Locate the cell with the specified text and output its [x, y] center coordinate. 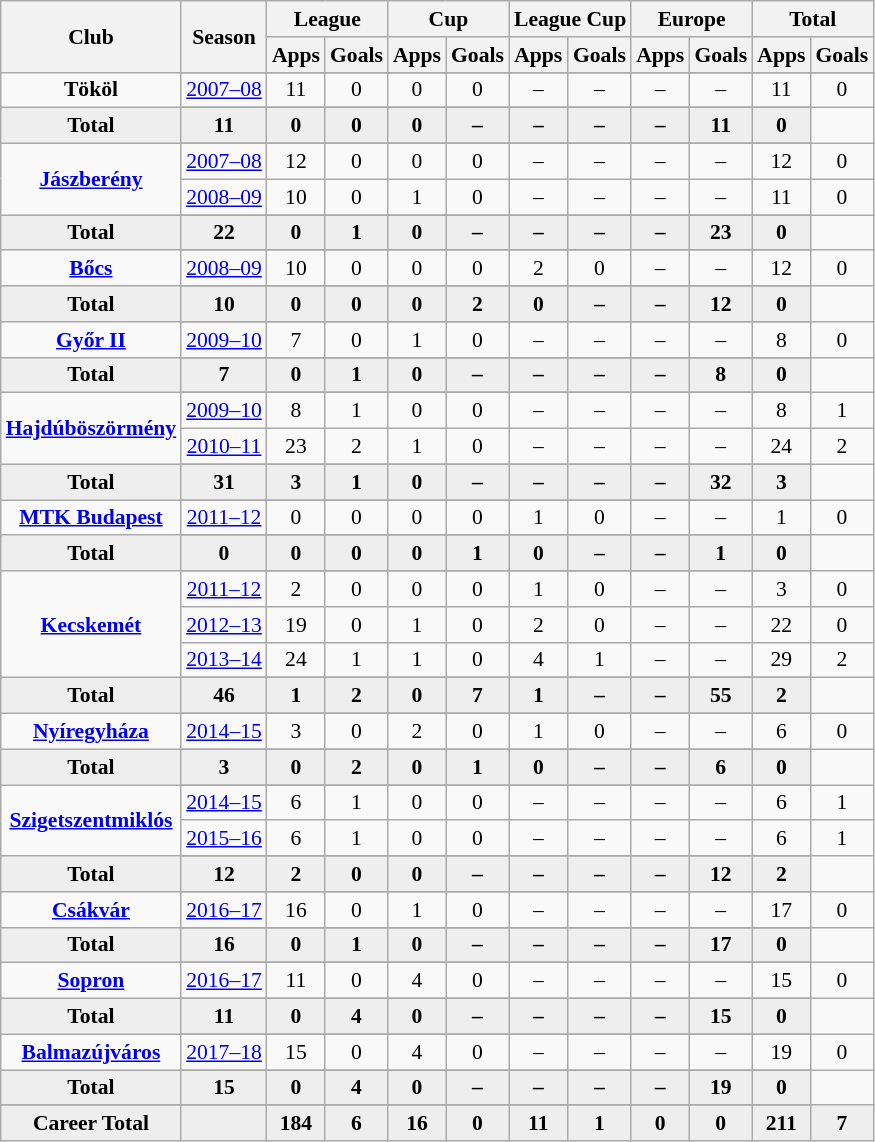
Hajdúböszörmény [91, 428]
Tököl [91, 90]
Jászberény [91, 180]
2015–16 [224, 839]
2017–18 [224, 1052]
Europe [692, 19]
211 [781, 1124]
46 [224, 696]
184 [296, 1124]
Balmazújváros [91, 1052]
2012–13 [224, 625]
League Cup [570, 19]
2010–11 [224, 447]
Sopron [91, 981]
Csákvár [91, 910]
MTK Budapest [91, 518]
Cup [448, 19]
32 [720, 482]
Kecskemét [91, 624]
Szigetszentmiklós [91, 820]
Club [91, 36]
Nyíregyháza [91, 732]
2013–14 [224, 660]
Season [224, 36]
League [328, 19]
Győr II [91, 340]
29 [781, 660]
Career Total [91, 1124]
Bőcs [91, 269]
31 [224, 482]
55 [720, 696]
